From the cell containing the given text, extract its center point as [X, Y] coordinate. 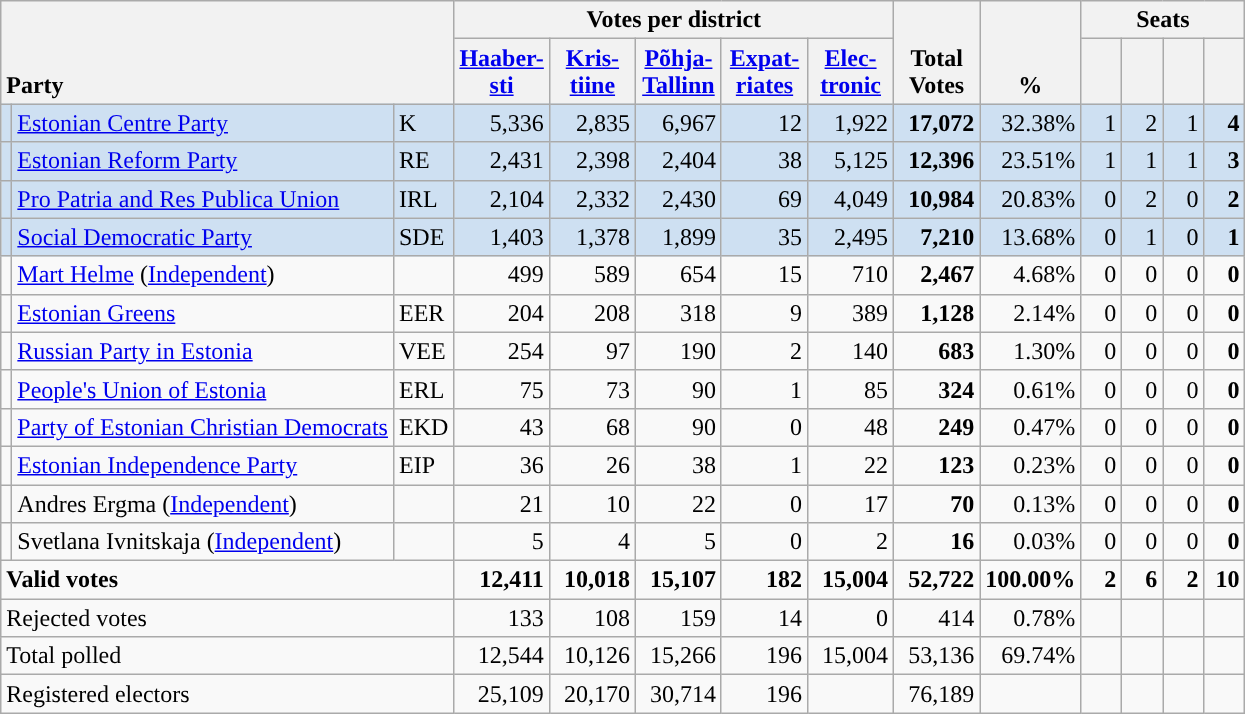
254 [502, 351]
12 [764, 123]
53,136 [937, 656]
Estonian Centre Party [203, 123]
68 [592, 427]
2.14% [1030, 313]
2,104 [502, 199]
SDE [423, 237]
16 [937, 542]
Pro Patria and Res Publica Union [203, 199]
15 [764, 275]
Seats [1163, 20]
414 [937, 618]
52,722 [937, 580]
10,018 [592, 580]
7,210 [937, 237]
Haaber- sti [502, 72]
Total polled [228, 656]
9 [764, 313]
5,125 [851, 161]
100.00% [1030, 580]
15,266 [678, 656]
69.74% [1030, 656]
Andres Ergma (Independent) [203, 503]
Rejected votes [228, 618]
6 [1142, 580]
2,495 [851, 237]
70 [937, 503]
2,431 [502, 161]
20,170 [592, 694]
140 [851, 351]
43 [502, 427]
2,835 [592, 123]
20.83% [1030, 199]
Russian Party in Estonia [203, 351]
654 [678, 275]
0.78% [1030, 618]
Estonian Greens [203, 313]
Elec- tronic [851, 72]
190 [678, 351]
159 [678, 618]
73 [592, 389]
12,544 [502, 656]
VEE [423, 351]
Põhja- Tallinn [678, 72]
30,714 [678, 694]
75 [502, 389]
17,072 [937, 123]
208 [592, 313]
1,128 [937, 313]
2,332 [592, 199]
Valid votes [228, 580]
Expat- riates [764, 72]
108 [592, 618]
25,109 [502, 694]
Kris- tiine [592, 72]
499 [502, 275]
36 [502, 465]
17 [851, 503]
23.51% [1030, 161]
32.38% [1030, 123]
3 [1224, 161]
Party of Estonian Christian Democrats [203, 427]
97 [592, 351]
1.30% [1030, 351]
249 [937, 427]
Svetlana Ivnitskaja (Independent) [203, 542]
2,430 [678, 199]
EKD [423, 427]
1,899 [678, 237]
K [423, 123]
1,403 [502, 237]
IRL [423, 199]
Estonian Reform Party [203, 161]
589 [592, 275]
182 [764, 580]
35 [764, 237]
EER [423, 313]
Mart Helme (Independent) [203, 275]
Social Democratic Party [203, 237]
4,049 [851, 199]
48 [851, 427]
Total Votes [937, 52]
710 [851, 275]
683 [937, 351]
People's Union of Estonia [203, 389]
76,189 [937, 694]
Votes per district [674, 20]
10,126 [592, 656]
133 [502, 618]
EIP [423, 465]
2,398 [592, 161]
Registered electors [228, 694]
85 [851, 389]
0.13% [1030, 503]
15,107 [678, 580]
0.23% [1030, 465]
2,404 [678, 161]
123 [937, 465]
389 [851, 313]
2,467 [937, 275]
ERL [423, 389]
0.61% [1030, 389]
5,336 [502, 123]
0.03% [1030, 542]
% [1030, 52]
69 [764, 199]
4.68% [1030, 275]
12,396 [937, 161]
14 [764, 618]
324 [937, 389]
Estonian Independence Party [203, 465]
1,378 [592, 237]
26 [592, 465]
Party [228, 52]
6,967 [678, 123]
12,411 [502, 580]
0.47% [1030, 427]
RE [423, 161]
10,984 [937, 199]
13.68% [1030, 237]
21 [502, 503]
204 [502, 313]
318 [678, 313]
1,922 [851, 123]
